Output the [x, y] coordinate of the center of the cell containing the given text.  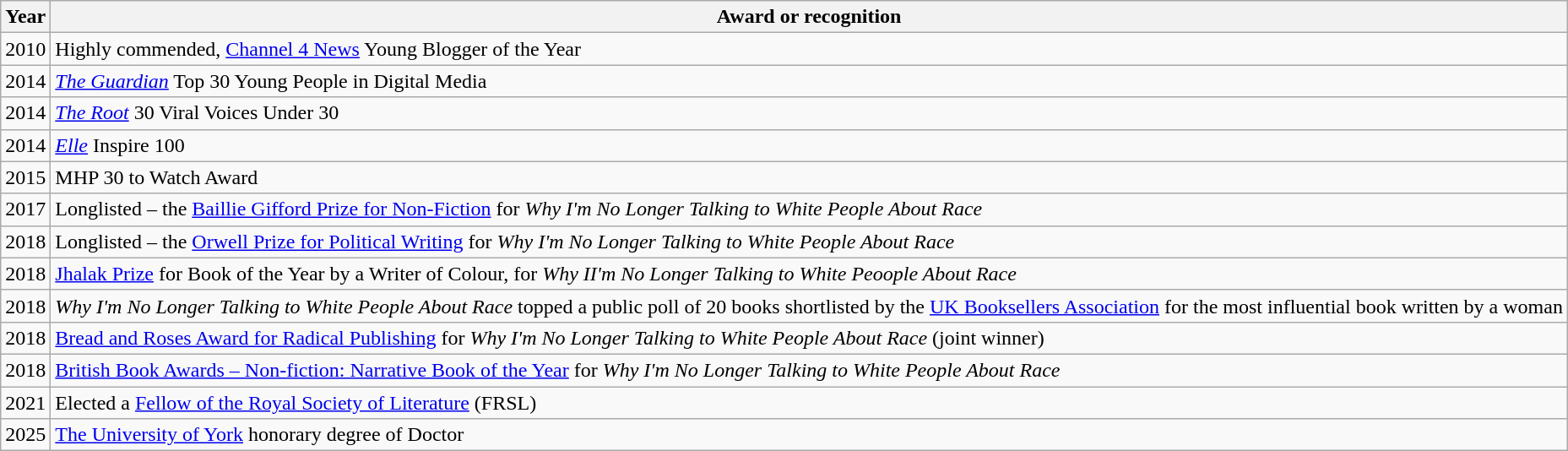
2025 [25, 435]
2017 [25, 209]
The University of York honorary degree of Doctor [809, 435]
Jhalak Prize for Book of the Year by a Writer of Colour, for Why II'm No Longer Talking to White Peoople About Race [809, 274]
Longlisted – the Baillie Gifford Prize for Non-Fiction for Why I'm No Longer Talking to White People About Race [809, 209]
2015 [25, 177]
The Root 30 Viral Voices Under 30 [809, 113]
Elle Inspire 100 [809, 145]
The Guardian Top 30 Young People in Digital Media [809, 81]
British Book Awards – Non-fiction: Narrative Book of the Year for Why I'm No Longer Talking to White People About Race [809, 370]
Highly commended, Channel 4 News Young Blogger of the Year [809, 49]
Year [25, 17]
Bread and Roses Award for Radical Publishing for Why I'm No Longer Talking to White People About Race (joint winner) [809, 338]
Award or recognition [809, 17]
Elected a Fellow of the Royal Society of Literature (FRSL) [809, 403]
Longlisted – the Orwell Prize for Political Writing for Why I'm No Longer Talking to White People About Race [809, 242]
2010 [25, 49]
MHP 30 to Watch Award [809, 177]
2021 [25, 403]
